Return [X, Y] of the center of cell containing provided text 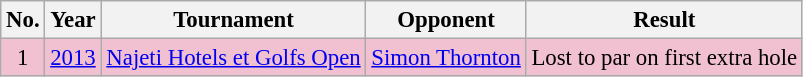
No. [23, 20]
Opponent [446, 20]
Najeti Hotels et Golfs Open [234, 58]
Simon Thornton [446, 58]
Year [73, 20]
1 [23, 58]
Tournament [234, 20]
Lost to par on first extra hole [664, 58]
Result [664, 20]
2013 [73, 58]
